Extract the (x, y) coordinate from the center of the cell holding the provided text.  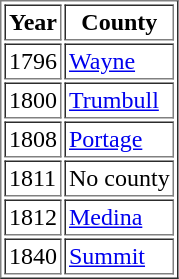
1808 (32, 140)
Medina (119, 218)
Summit (119, 256)
Year (32, 22)
1812 (32, 218)
1800 (32, 100)
Wayne (119, 62)
1796 (32, 62)
County (119, 22)
No county (119, 178)
Trumbull (119, 100)
1840 (32, 256)
1811 (32, 178)
Portage (119, 140)
